Return the [X, Y] coordinate for the center point of the cell that contains the specified text.  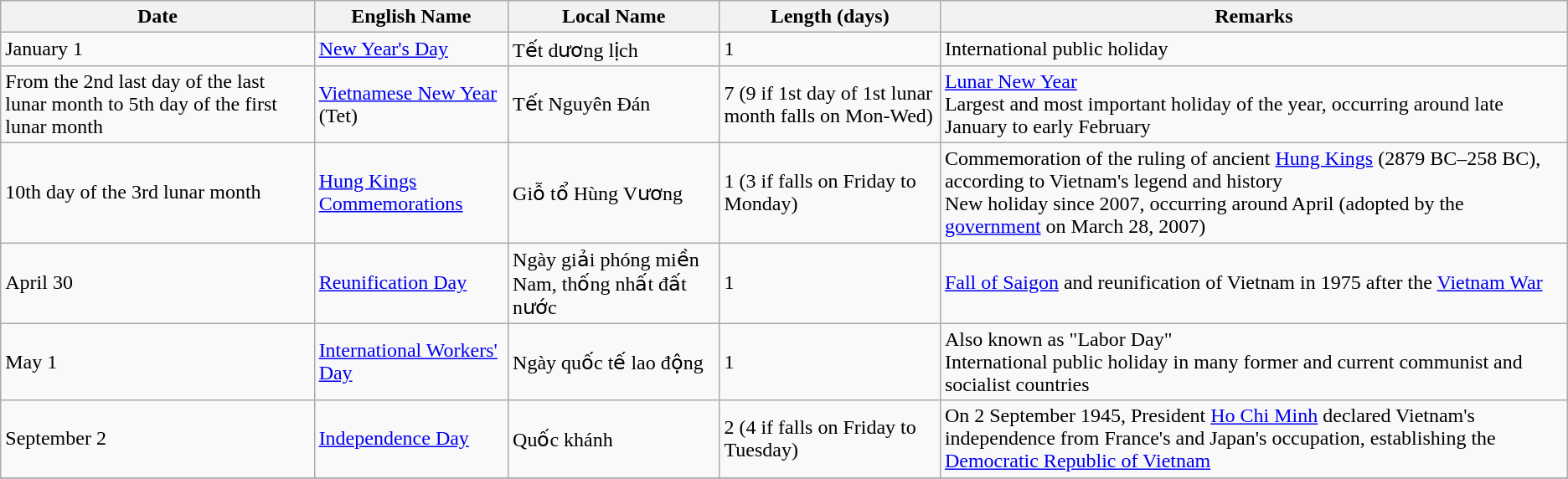
Giỗ tổ Hùng Vương [614, 193]
Reunification Day [410, 283]
Lunar New Year Largest and most important holiday of the year, occurring around late January to early February [1253, 104]
Ngày giải phóng miền Nam, thống nhất đất nước [614, 283]
Local Name [614, 17]
Date [157, 17]
Independence Day [410, 439]
Fall of Saigon and reunification of Vietnam in 1975 after the Vietnam War [1253, 283]
1 (3 if falls on Friday to Monday) [829, 193]
Length (days) [829, 17]
English Name [410, 17]
Tết Nguyên Đán [614, 104]
September 2 [157, 439]
May 1 [157, 362]
10th day of the 3rd lunar month [157, 193]
From the 2nd last day of the last lunar month to 5th day of the first lunar month [157, 104]
Remarks [1253, 17]
January 1 [157, 49]
Ngày quốc tế lao động [614, 362]
Hung Kings Commemorations [410, 193]
April 30 [157, 283]
Quốc khánh [614, 439]
Vietnamese New Year (Tet) [410, 104]
International Workers' Day [410, 362]
Also known as "Labor Day" International public holiday in many former and current communist and socialist countries [1253, 362]
International public holiday [1253, 49]
2 (4 if falls on Friday to Tuesday) [829, 439]
Tết dương lịch [614, 49]
New Year's Day [410, 49]
7 (9 if 1st day of 1st lunar month falls on Mon-Wed) [829, 104]
